Provide the [x, y] coordinate of the cell's center where the given text is located.  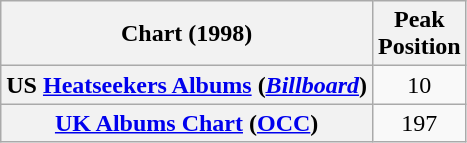
US Heatseekers Albums (Billboard) [187, 85]
Chart (1998) [187, 34]
10 [419, 85]
197 [419, 123]
PeakPosition [419, 34]
UK Albums Chart (OCC) [187, 123]
